Scan for the cell matching the given text and deliver its [x, y] coordinate at center. 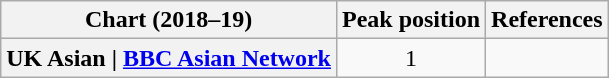
1 [410, 58]
Chart (2018–19) [169, 20]
Peak position [410, 20]
UK Asian | BBC Asian Network [169, 58]
References [548, 20]
